Pinpoint the cell where the given text exists, returning its (x, y) midpoint coordinate. 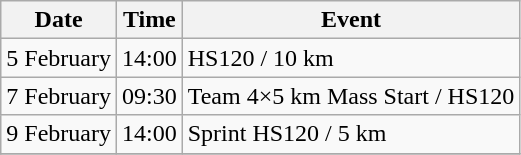
Event (351, 20)
5 February (59, 58)
Time (149, 20)
Date (59, 20)
7 February (59, 96)
09:30 (149, 96)
Team 4×5 km Mass Start / HS120 (351, 96)
9 February (59, 134)
HS120 / 10 km (351, 58)
Sprint HS120 / 5 km (351, 134)
